Return the (X, Y) coordinate for the center point of the cell that contains the specified text.  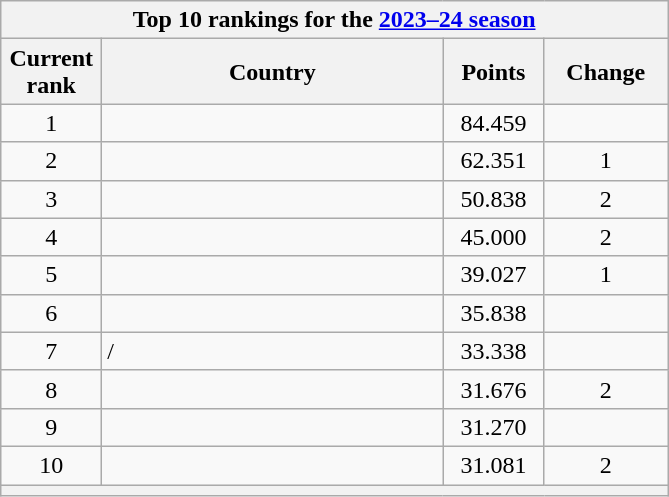
31.676 (494, 389)
3 (52, 199)
8 (52, 389)
39.027 (494, 275)
Points (494, 72)
/ (272, 351)
10 (52, 465)
Change (606, 72)
Country (272, 72)
Top 10 rankings for the 2023–24 season (334, 20)
62.351 (494, 161)
35.838 (494, 313)
84.459 (494, 123)
33.338 (494, 351)
31.270 (494, 427)
9 (52, 427)
31.081 (494, 465)
4 (52, 237)
7 (52, 351)
Currentrank (52, 72)
5 (52, 275)
6 (52, 313)
45.000 (494, 237)
50.838 (494, 199)
